Pinpoint the cell where the given text exists, returning its [x, y] midpoint coordinate. 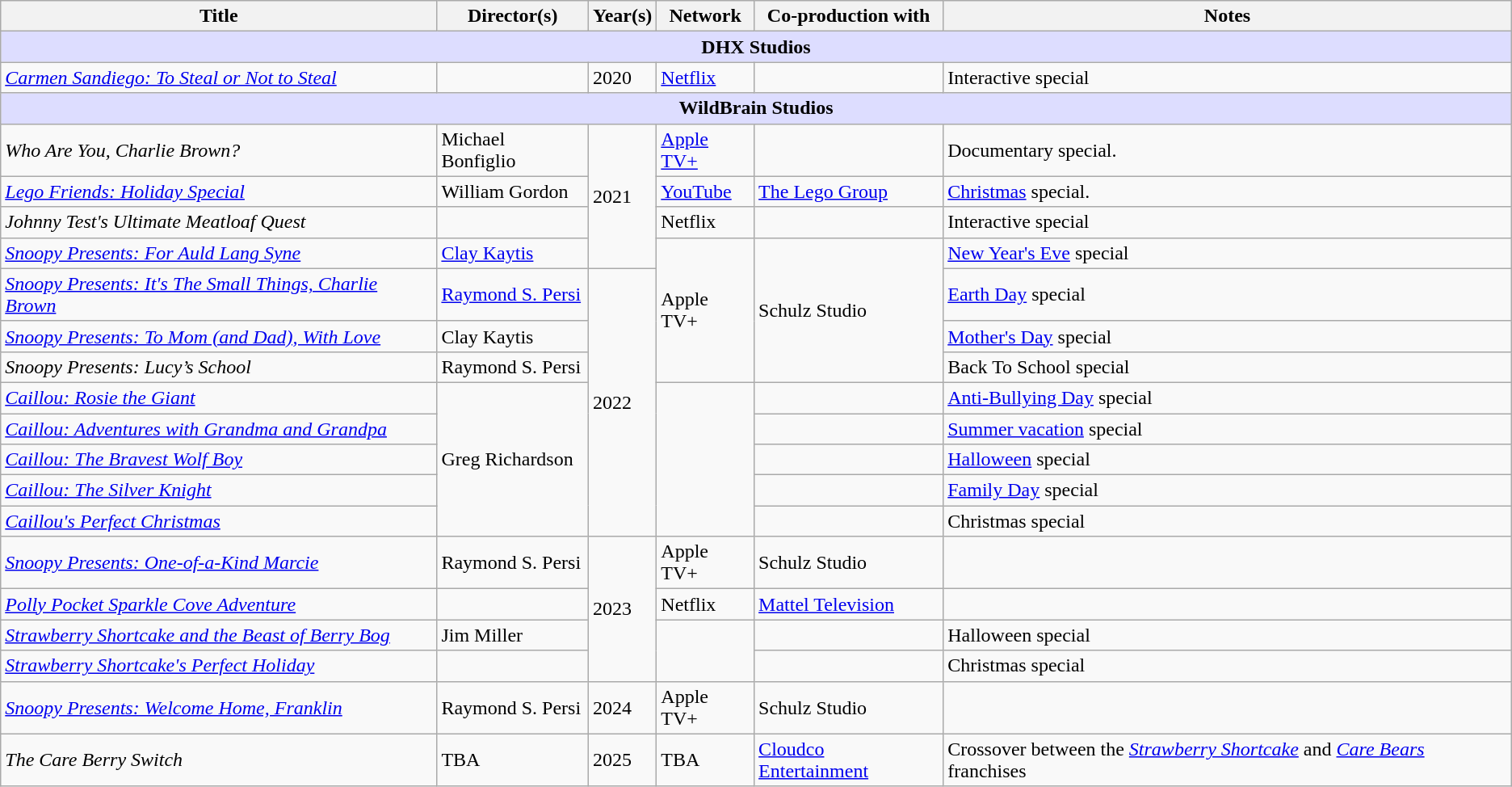
Caillou's Perfect Christmas [219, 521]
Lego Friends: Holiday Special [219, 191]
The Care Berry Switch [219, 760]
Strawberry Shortcake's Perfect Holiday [219, 666]
Carmen Sandiego: To Steal or Not to Steal [219, 78]
Caillou: Rosie the Giant [219, 398]
Snoopy Presents: One-of-a-Kind Marcie [219, 562]
YouTube [706, 191]
Documentary special. [1228, 150]
2022 [622, 402]
Jim Miller [513, 635]
Snoopy Presents: Welcome Home, Franklin [219, 708]
Anti-Bullying Day special [1228, 398]
2024 [622, 708]
Co-production with [849, 16]
2025 [622, 760]
Earth Day special [1228, 294]
Snoopy Presents: It's The Small Things, Charlie Brown [219, 294]
Strawberry Shortcake and the Beast of Berry Bog [219, 635]
Snoopy Presents: To Mom (and Dad), With Love [219, 336]
Director(s) [513, 16]
2020 [622, 78]
Mother's Day special [1228, 336]
2021 [622, 196]
Network [706, 16]
Family Day special [1228, 490]
Snoopy Presents: Lucy’s School [219, 367]
New Year's Eve special [1228, 253]
Johnny Test's Ultimate Meatloaf Quest [219, 222]
WildBrain Studios [756, 108]
Year(s) [622, 16]
Snoopy Presents: For Auld Lang Syne [219, 253]
Title [219, 16]
Greg Richardson [513, 459]
Polly Pocket Sparkle Cove Adventure [219, 604]
2023 [622, 609]
Mattel Television [849, 604]
Cloudco Entertainment [849, 760]
DHX Studios [756, 47]
Caillou: The Silver Knight [219, 490]
Caillou: Adventures with Grandma and Grandpa [219, 429]
Caillou: The Bravest Wolf Boy [219, 460]
Michael Bonfiglio [513, 150]
Back To School special [1228, 367]
Notes [1228, 16]
Who Are You, Charlie Brown? [219, 150]
The Lego Group [849, 191]
Crossover between the Strawberry Shortcake and Care Bears franchises [1228, 760]
Summer vacation special [1228, 429]
William Gordon [513, 191]
Christmas special. [1228, 191]
